Pinpoint the cell where the given text exists, returning its [x, y] midpoint coordinate. 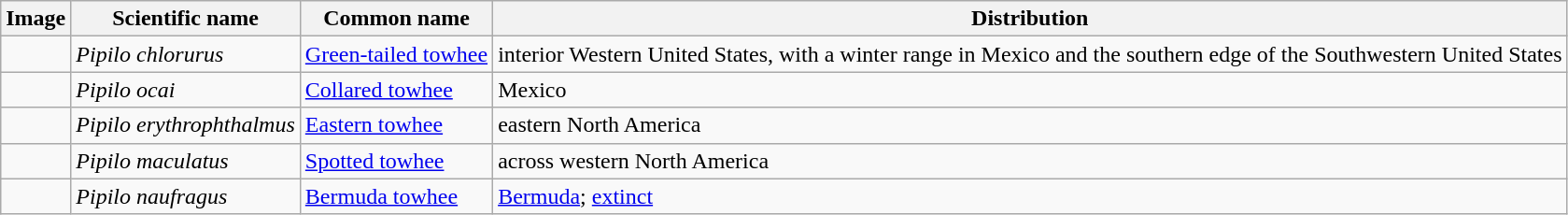
Mexico [1030, 90]
eastern North America [1030, 125]
Common name [396, 19]
Pipilo ocai [186, 90]
Image [35, 19]
across western North America [1030, 161]
Bermuda towhee [396, 196]
interior Western United States, with a winter range in Mexico and the southern edge of the Southwestern United States [1030, 54]
Pipilo chlorurus [186, 54]
Bermuda; extinct [1030, 196]
Spotted towhee [396, 161]
Pipilo maculatus [186, 161]
Pipilo erythrophthalmus [186, 125]
Pipilo naufragus [186, 196]
Green-tailed towhee [396, 54]
Collared towhee [396, 90]
Scientific name [186, 19]
Eastern towhee [396, 125]
Distribution [1030, 19]
